From the cell containing the given text, extract its center point as [X, Y] coordinate. 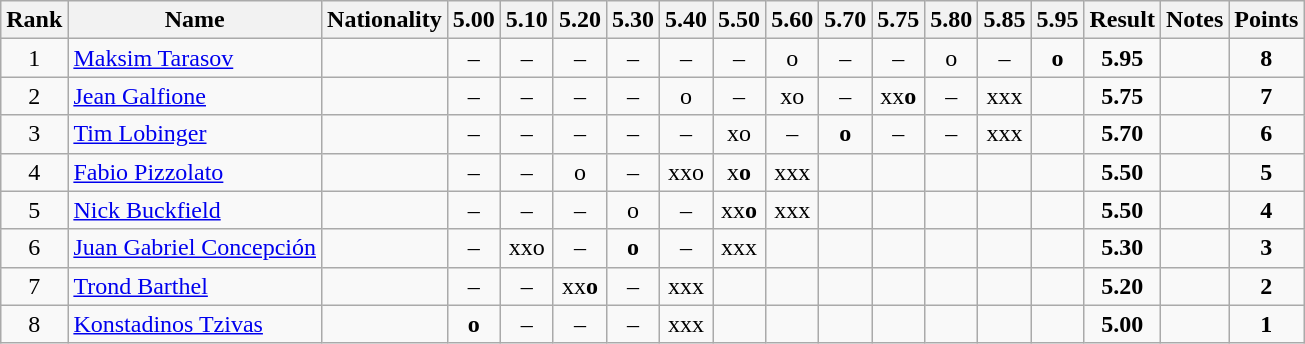
Jean Galfione [195, 96]
Trond Barthel [195, 286]
Points [1266, 20]
Juan Gabriel Concepción [195, 248]
Result [1122, 20]
5.40 [686, 20]
Tim Lobinger [195, 134]
Nationality [385, 20]
5.60 [792, 20]
Maksim Tarasov [195, 58]
5.80 [952, 20]
5.85 [1004, 20]
Nick Buckfield [195, 210]
5.10 [526, 20]
Name [195, 20]
Fabio Pizzolato [195, 172]
Konstadinos Tzivas [195, 324]
Notes [1194, 20]
Rank [34, 20]
